Locate the cell with the specified text and output its (x, y) center coordinate. 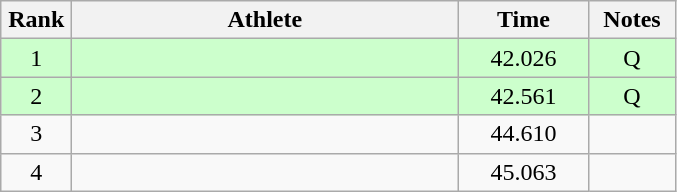
42.026 (524, 58)
44.610 (524, 134)
3 (36, 134)
2 (36, 96)
45.063 (524, 172)
Notes (632, 20)
4 (36, 172)
Athlete (265, 20)
42.561 (524, 96)
Rank (36, 20)
Time (524, 20)
1 (36, 58)
